Extract the [x, y] coordinate from the center of the cell holding the provided text.  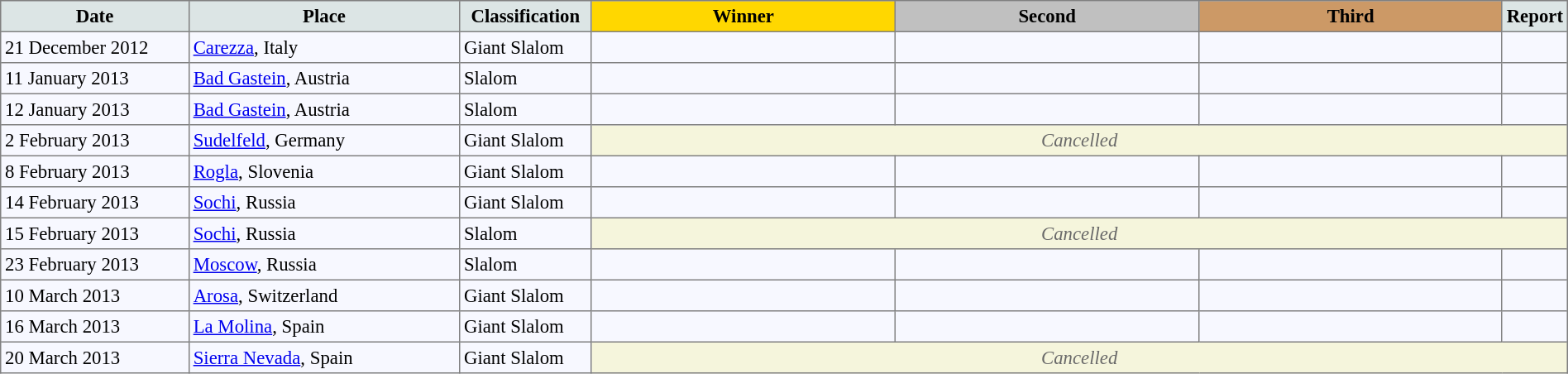
Second [1047, 17]
Classification [526, 17]
21 December 2012 [95, 47]
10 March 2013 [95, 295]
20 March 2013 [95, 357]
La Molina, Spain [324, 327]
Sierra Nevada, Spain [324, 357]
15 February 2013 [95, 233]
11 January 2013 [95, 79]
23 February 2013 [95, 265]
Moscow, Russia [324, 265]
Carezza, Italy [324, 47]
Arosa, Switzerland [324, 295]
8 February 2013 [95, 171]
14 February 2013 [95, 203]
2 February 2013 [95, 141]
12 January 2013 [95, 109]
Sudelfeld, Germany [324, 141]
Date [95, 17]
16 March 2013 [95, 327]
Place [324, 17]
Rogla, Slovenia [324, 171]
Winner [743, 17]
Report [1535, 17]
Third [1351, 17]
